Extract the [X, Y] coordinate from the center of the cell holding the provided text.  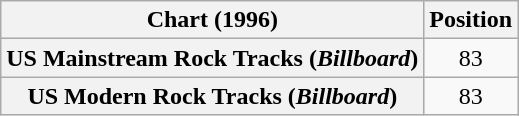
Position [471, 20]
Chart (1996) [212, 20]
US Mainstream Rock Tracks (Billboard) [212, 58]
US Modern Rock Tracks (Billboard) [212, 96]
